Find where the given text appears and provide that cell's center as [X, Y] coordinate. 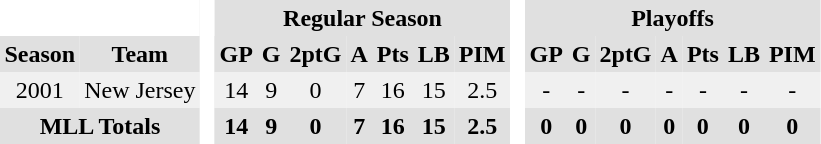
Playoffs [672, 18]
Season [40, 54]
Team [140, 54]
2001 [40, 90]
New Jersey [140, 90]
Regular Season [362, 18]
MLL Totals [100, 126]
